Return the [x, y] coordinate for the center point of the cell that contains the specified text.  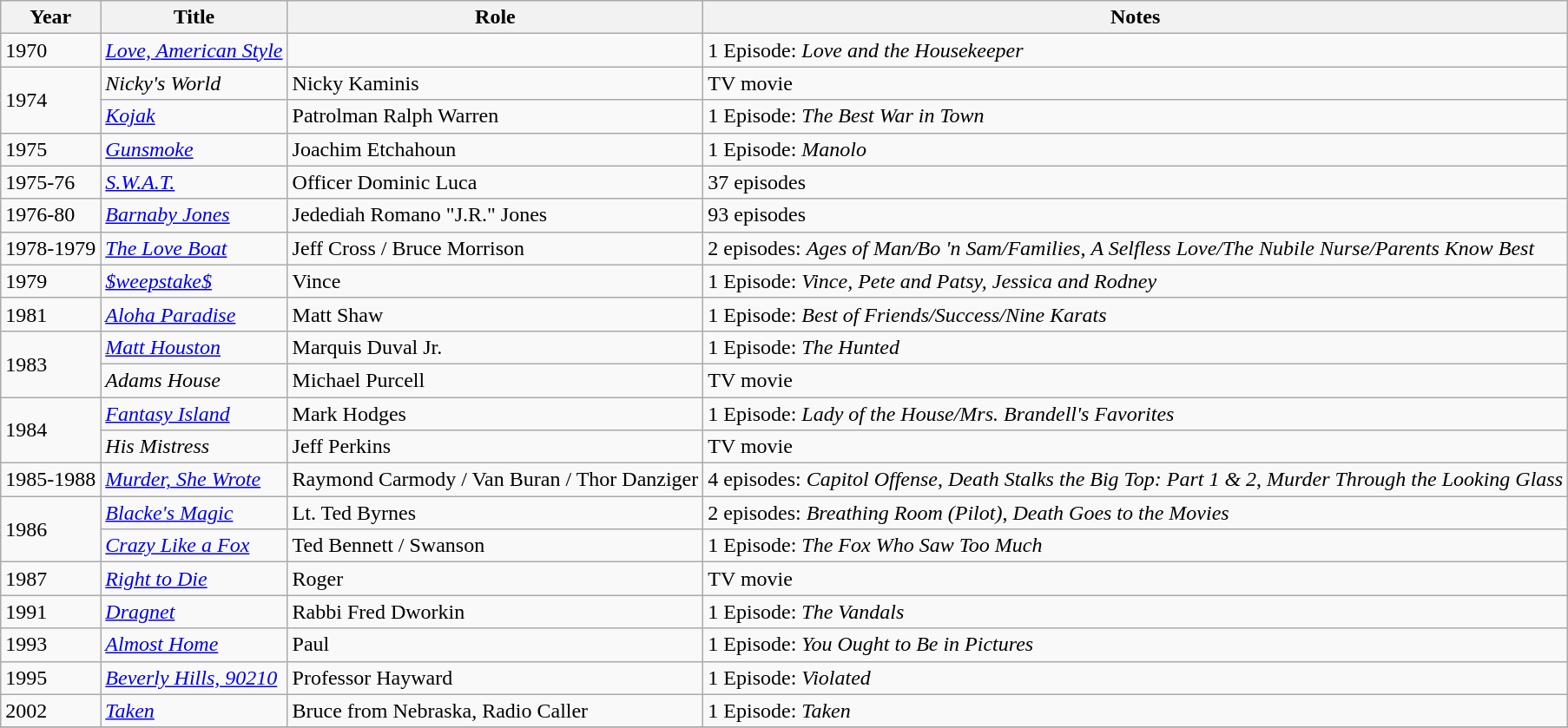
Marquis Duval Jr. [495, 347]
Nicky's World [194, 83]
Roger [495, 579]
Dragnet [194, 612]
2 episodes: Breathing Room (Pilot), Death Goes to the Movies [1136, 513]
1 Episode: Lady of the House/Mrs. Brandell's Favorites [1136, 414]
1 Episode: Vince, Pete and Patsy, Jessica and Rodney [1136, 281]
1978-1979 [50, 248]
1 Episode: You Ought to Be in Pictures [1136, 645]
1 Episode: Best of Friends/Success/Nine Karats [1136, 314]
1975 [50, 149]
1 Episode: The Hunted [1136, 347]
Matt Shaw [495, 314]
The Love Boat [194, 248]
1983 [50, 364]
Blacke's Magic [194, 513]
1 Episode: Taken [1136, 711]
4 episodes: Capitol Offense, Death Stalks the Big Top: Part 1 & 2, Murder Through the Looking Glass [1136, 480]
Notes [1136, 17]
1976-80 [50, 215]
Professor Hayward [495, 678]
1 Episode: The Vandals [1136, 612]
1970 [50, 50]
1981 [50, 314]
1993 [50, 645]
1974 [50, 100]
1975-76 [50, 182]
His Mistress [194, 447]
1 Episode: Manolo [1136, 149]
1995 [50, 678]
Lt. Ted Byrnes [495, 513]
Kojak [194, 116]
Bruce from Nebraska, Radio Caller [495, 711]
37 episodes [1136, 182]
Joachim Etchahoun [495, 149]
$weepstake$ [194, 281]
Aloha Paradise [194, 314]
Title [194, 17]
1 Episode: The Fox Who Saw Too Much [1136, 546]
1 Episode: Violated [1136, 678]
Raymond Carmody / Van Buran / Thor Danziger [495, 480]
Rabbi Fred Dworkin [495, 612]
Vince [495, 281]
Role [495, 17]
1986 [50, 529]
1979 [50, 281]
1991 [50, 612]
Jeff Perkins [495, 447]
Ted Bennett / Swanson [495, 546]
Beverly Hills, 90210 [194, 678]
Adams House [194, 380]
1987 [50, 579]
1 Episode: Love and the Housekeeper [1136, 50]
Murder, She Wrote [194, 480]
Officer Dominic Luca [495, 182]
Paul [495, 645]
S.W.A.T. [194, 182]
Right to Die [194, 579]
93 episodes [1136, 215]
Matt Houston [194, 347]
Nicky Kaminis [495, 83]
Jedediah Romano "J.R." Jones [495, 215]
Almost Home [194, 645]
Fantasy Island [194, 414]
1985-1988 [50, 480]
2 episodes: Ages of Man/Bo 'n Sam/Families, A Selfless Love/The Nubile Nurse/Parents Know Best [1136, 248]
1 Episode: The Best War in Town [1136, 116]
Barnaby Jones [194, 215]
Year [50, 17]
Patrolman Ralph Warren [495, 116]
Crazy Like a Fox [194, 546]
Love, American Style [194, 50]
Mark Hodges [495, 414]
2002 [50, 711]
1984 [50, 430]
Taken [194, 711]
Gunsmoke [194, 149]
Jeff Cross / Bruce Morrison [495, 248]
Michael Purcell [495, 380]
